Identify which cell holds the provided text, then report its [X, Y] central coordinate. 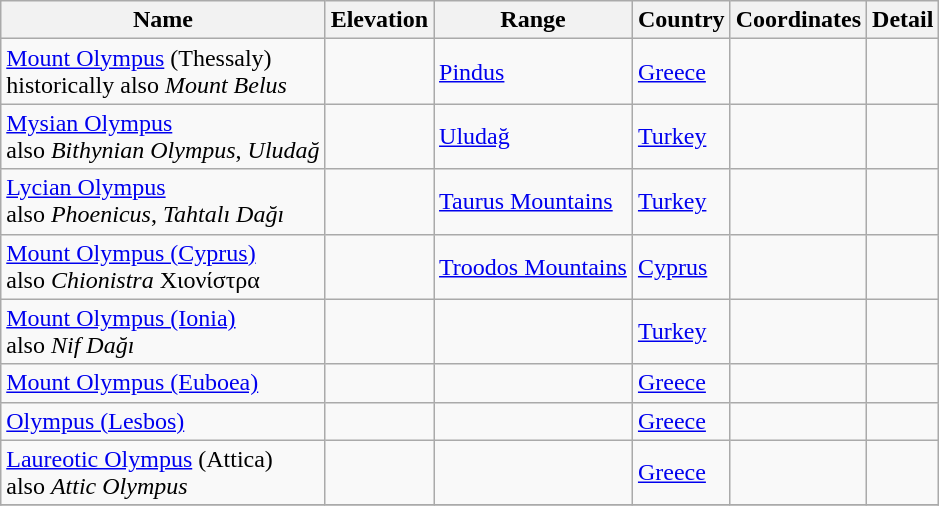
Mount Olympus (Cyprus)also Chionistra Χιονίστρα [163, 266]
Elevation [379, 20]
Uludağ [534, 136]
Detail [903, 20]
Troodos Mountains [534, 266]
Cyprus [681, 266]
Olympus (Lesbos) [163, 421]
Lycian Olympus also Phoenicus, Tahtalı Dağı [163, 202]
Mount Olympus (Ionia)also Nif Dağı [163, 332]
Mount Olympus (Thessaly)historically also Mount Belus [163, 72]
Laureotic Olympus (Attica)also Attic Olympus [163, 472]
Name [163, 20]
Mysian Olympus also Bithynian Olympus, Uludağ [163, 136]
Mount Olympus (Euboea) [163, 383]
Coordinates [798, 20]
Range [534, 20]
Taurus Mountains [534, 202]
Country [681, 20]
Pindus [534, 72]
